Return (X, Y) of the center of cell containing provided text 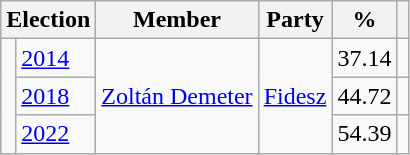
Election (48, 20)
37.14 (364, 58)
2022 (56, 134)
% (364, 20)
44.72 (364, 96)
Party (295, 20)
54.39 (364, 134)
2014 (56, 58)
Member (177, 20)
Zoltán Demeter (177, 96)
2018 (56, 96)
Fidesz (295, 96)
